Extract the (X, Y) coordinate from the center of the cell holding the provided text.  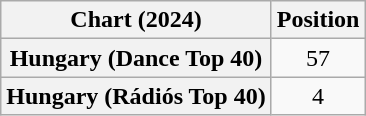
4 (318, 96)
Position (318, 20)
Hungary (Rádiós Top 40) (136, 96)
Hungary (Dance Top 40) (136, 58)
57 (318, 58)
Chart (2024) (136, 20)
